Find where the given text appears and provide that cell's center as [x, y] coordinate. 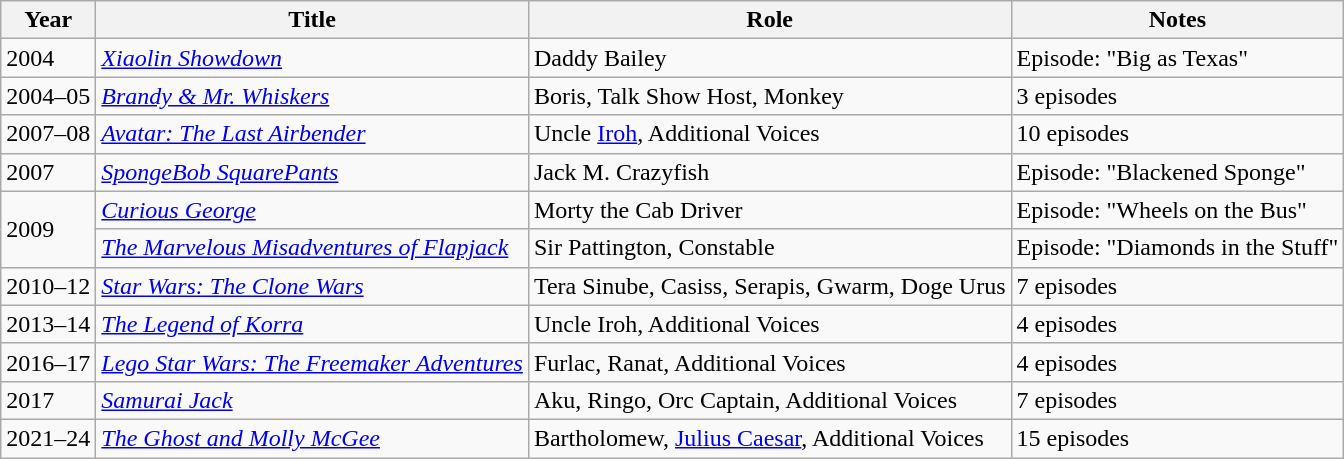
Star Wars: The Clone Wars [312, 286]
Role [770, 20]
Bartholomew, Julius Caesar, Additional Voices [770, 438]
10 episodes [1178, 134]
2004–05 [48, 96]
Episode: "Big as Texas" [1178, 58]
Aku, Ringo, Orc Captain, Additional Voices [770, 400]
2013–14 [48, 324]
2021–24 [48, 438]
2016–17 [48, 362]
Episode: "Blackened Sponge" [1178, 172]
Episode: "Diamonds in the Stuff" [1178, 248]
Tera Sinube, Casiss, Serapis, Gwarm, Doge Urus [770, 286]
The Marvelous Misadventures of Flapjack [312, 248]
2007 [48, 172]
2017 [48, 400]
Furlac, Ranat, Additional Voices [770, 362]
SpongeBob SquarePants [312, 172]
2007–08 [48, 134]
Xiaolin Showdown [312, 58]
2004 [48, 58]
Episode: "Wheels on the Bus" [1178, 210]
The Legend of Korra [312, 324]
Title [312, 20]
Lego Star Wars: The Freemaker Adventures [312, 362]
The Ghost and Molly McGee [312, 438]
2010–12 [48, 286]
3 episodes [1178, 96]
Morty the Cab Driver [770, 210]
Notes [1178, 20]
Curious George [312, 210]
Year [48, 20]
15 episodes [1178, 438]
Jack M. Crazyfish [770, 172]
Samurai Jack [312, 400]
Daddy Bailey [770, 58]
Sir Pattington, Constable [770, 248]
Boris, Talk Show Host, Monkey [770, 96]
2009 [48, 229]
Brandy & Mr. Whiskers [312, 96]
Avatar: The Last Airbender [312, 134]
